Return the [X, Y] coordinate for the center point of the cell that contains the specified text.  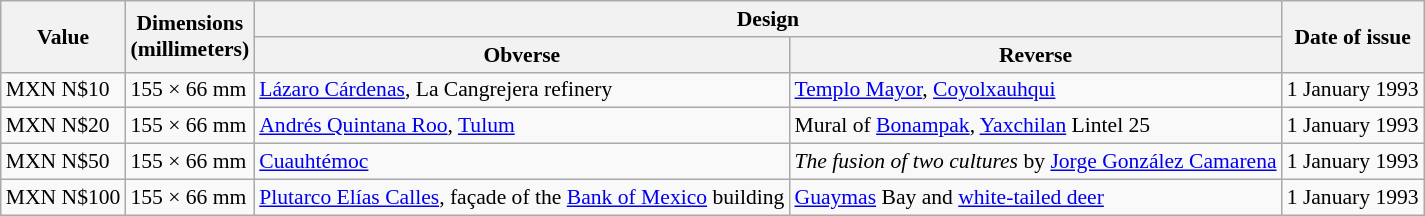
Obverse [522, 55]
Guaymas Bay and white-tailed deer [1035, 197]
MXN N$10 [64, 90]
Andrés Quintana Roo, Tulum [522, 126]
Plutarco Elías Calles, façade of the Bank of Mexico building [522, 197]
MXN N$50 [64, 162]
Design [768, 19]
Cuauhtémoc [522, 162]
Date of issue [1353, 36]
Mural of Bonampak, Yaxchilan Lintel 25 [1035, 126]
Templo Mayor, Coyolxauhqui [1035, 90]
Lázaro Cárdenas, La Cangrejera refinery [522, 90]
Reverse [1035, 55]
Dimensions(millimeters) [190, 36]
MXN N$20 [64, 126]
Value [64, 36]
The fusion of two cultures by Jorge González Camarena [1035, 162]
MXN N$100 [64, 197]
